Detect which cell encompasses the target text, then output its [x, y] center coordinate. 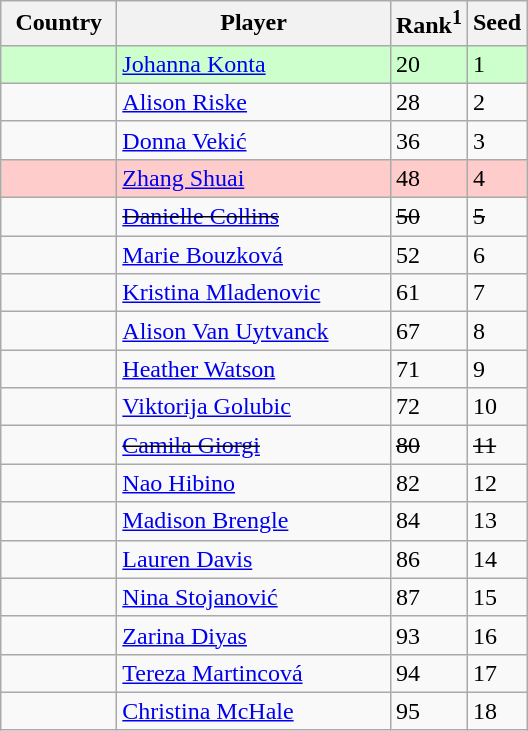
Lauren Davis [254, 559]
11 [496, 445]
94 [428, 673]
Viktorija Golubic [254, 407]
5 [496, 217]
Alison Van Uytvanck [254, 331]
82 [428, 483]
Heather Watson [254, 369]
4 [496, 178]
Camila Giorgi [254, 445]
Nina Stojanović [254, 597]
12 [496, 483]
86 [428, 559]
84 [428, 521]
14 [496, 559]
18 [496, 711]
Nao Hibino [254, 483]
16 [496, 635]
Country [59, 24]
67 [428, 331]
48 [428, 178]
Alison Riske [254, 102]
17 [496, 673]
Christina McHale [254, 711]
87 [428, 597]
28 [428, 102]
Marie Bouzková [254, 255]
Donna Vekić [254, 140]
95 [428, 711]
8 [496, 331]
Zhang Shuai [254, 178]
20 [428, 64]
50 [428, 217]
9 [496, 369]
1 [496, 64]
2 [496, 102]
80 [428, 445]
71 [428, 369]
Rank1 [428, 24]
Johanna Konta [254, 64]
Madison Brengle [254, 521]
10 [496, 407]
Zarina Diyas [254, 635]
3 [496, 140]
Kristina Mladenovic [254, 293]
72 [428, 407]
36 [428, 140]
Danielle Collins [254, 217]
Player [254, 24]
15 [496, 597]
Seed [496, 24]
6 [496, 255]
52 [428, 255]
61 [428, 293]
13 [496, 521]
7 [496, 293]
Tereza Martincová [254, 673]
93 [428, 635]
